Identify which cell holds the provided text, then report its (X, Y) central coordinate. 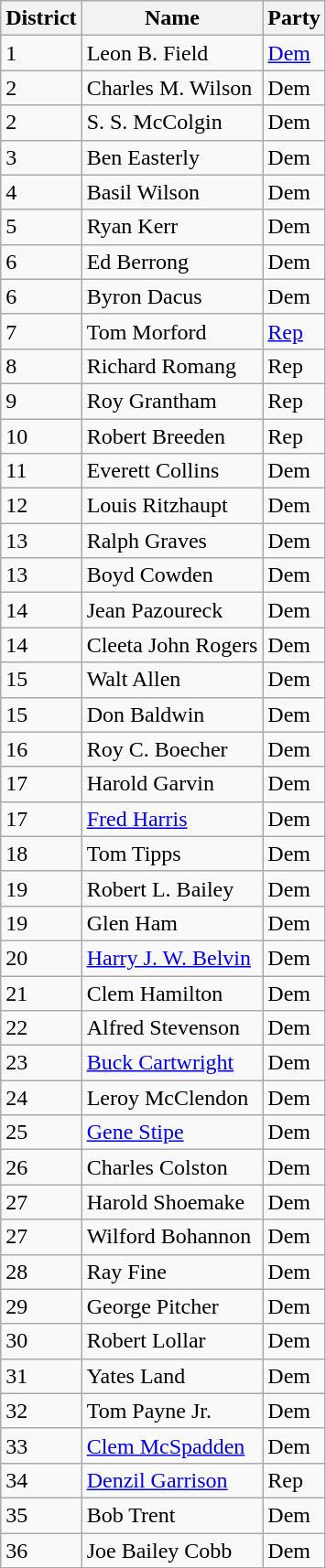
Alfred Stevenson (172, 1028)
Ryan Kerr (172, 227)
1 (41, 53)
Party (294, 18)
Everett Collins (172, 471)
District (41, 18)
24 (41, 1098)
10 (41, 436)
Basil Wilson (172, 192)
Bob Trent (172, 1515)
9 (41, 401)
35 (41, 1515)
Cleeta John Rogers (172, 645)
Robert L. Bailey (172, 888)
Tom Morford (172, 331)
Clem Hamilton (172, 993)
22 (41, 1028)
31 (41, 1376)
Tom Payne Jr. (172, 1411)
3 (41, 157)
5 (41, 227)
Gene Stipe (172, 1133)
16 (41, 749)
Joe Bailey Cobb (172, 1551)
George Pitcher (172, 1306)
34 (41, 1480)
Clem McSpadden (172, 1445)
Jean Pazoureck (172, 610)
Buck Cartwright (172, 1063)
25 (41, 1133)
Richard Romang (172, 366)
Harold Garvin (172, 784)
Ben Easterly (172, 157)
Wilford Bohannon (172, 1237)
Harold Shoemake (172, 1202)
Robert Breeden (172, 436)
Ralph Graves (172, 541)
Charles Colston (172, 1167)
18 (41, 854)
Walt Allen (172, 680)
Charles M. Wilson (172, 88)
33 (41, 1445)
Louis Ritzhaupt (172, 506)
8 (41, 366)
Ed Berrong (172, 262)
26 (41, 1167)
Ray Fine (172, 1272)
Tom Tipps (172, 854)
Leon B. Field (172, 53)
Byron Dacus (172, 296)
36 (41, 1551)
Don Baldwin (172, 714)
Harry J. W. Belvin (172, 958)
Leroy McClendon (172, 1098)
23 (41, 1063)
Name (172, 18)
Fred Harris (172, 819)
30 (41, 1341)
Boyd Cowden (172, 575)
7 (41, 331)
21 (41, 993)
4 (41, 192)
20 (41, 958)
32 (41, 1411)
28 (41, 1272)
Roy Grantham (172, 401)
Roy C. Boecher (172, 749)
11 (41, 471)
Yates Land (172, 1376)
Glen Ham (172, 923)
S. S. McColgin (172, 123)
Robert Lollar (172, 1341)
12 (41, 506)
Denzil Garrison (172, 1480)
29 (41, 1306)
